Extract the (x, y) coordinate from the center of the cell holding the provided text.  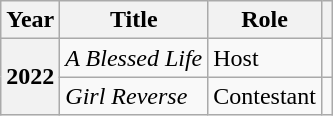
Contestant (265, 96)
Host (265, 58)
Title (134, 20)
2022 (30, 77)
Girl Reverse (134, 96)
Year (30, 20)
Role (265, 20)
A Blessed Life (134, 58)
